Find where the given text appears and provide that cell's center as (x, y) coordinate. 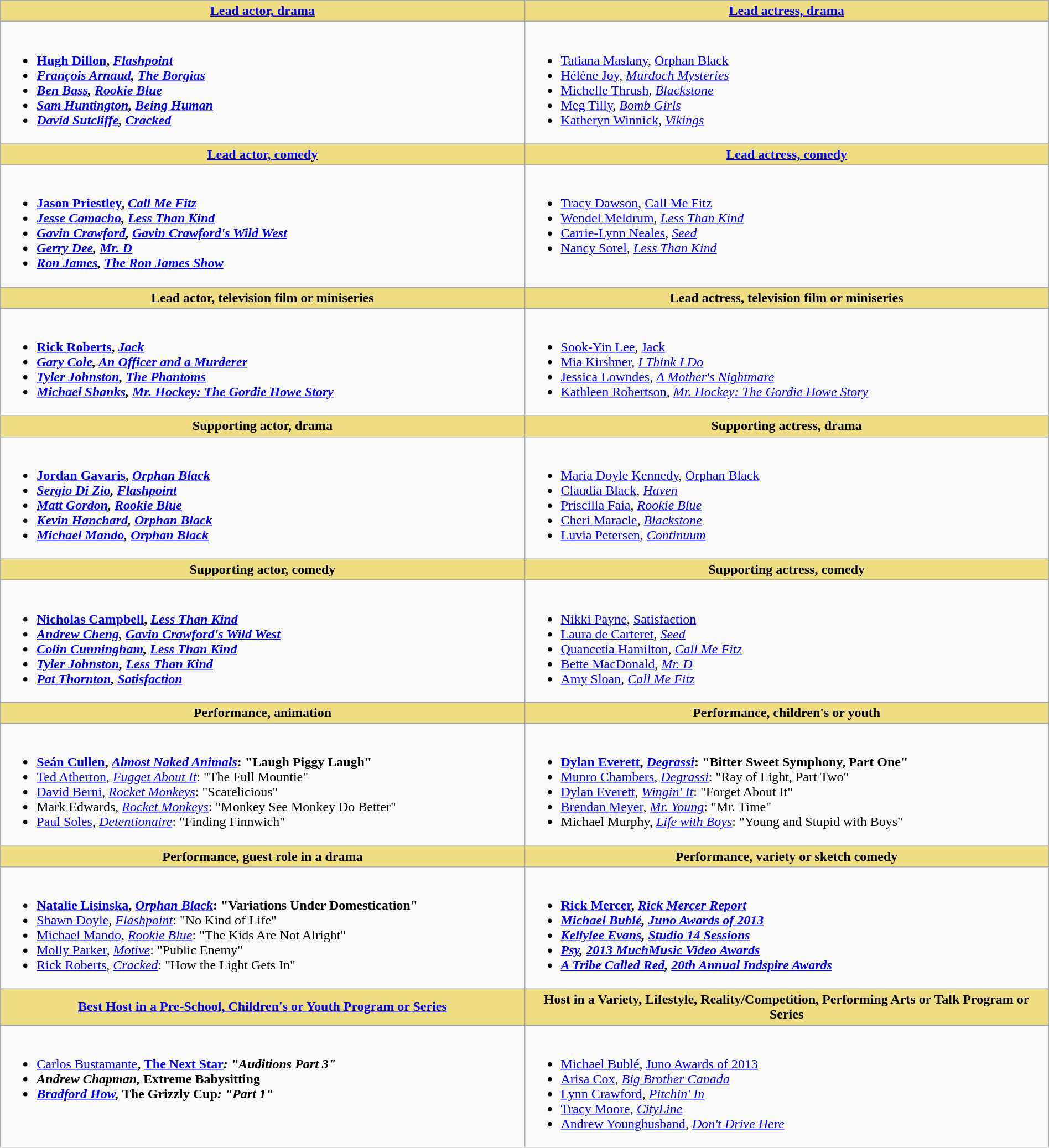
Supporting actress, comedy (787, 569)
Lead actress, drama (787, 11)
Host in a Variety, Lifestyle, Reality/Competition, Performing Arts or Talk Program or Series (787, 1007)
Lead actress, television film or miniseries (787, 298)
Supporting actor, comedy (262, 569)
Jordan Gavaris, Orphan BlackSergio Di Zio, FlashpointMatt Gordon, Rookie BlueKevin Hanchard, Orphan BlackMichael Mando, Orphan Black (262, 498)
Tatiana Maslany, Orphan BlackHélène Joy, Murdoch MysteriesMichelle Thrush, BlackstoneMeg Tilly, Bomb GirlsKatheryn Winnick, Vikings (787, 83)
Jason Priestley, Call Me FitzJesse Camacho, Less Than KindGavin Crawford, Gavin Crawford's Wild WestGerry Dee, Mr. DRon James, The Ron James Show (262, 226)
Lead actress, comedy (787, 154)
Hugh Dillon, FlashpointFrançois Arnaud, The BorgiasBen Bass, Rookie BlueSam Huntington, Being HumanDavid Sutcliffe, Cracked (262, 83)
Sook-Yin Lee, JackMia Kirshner, I Think I DoJessica Lowndes, A Mother's NightmareKathleen Robertson, Mr. Hockey: The Gordie Howe Story (787, 362)
Lead actor, comedy (262, 154)
Maria Doyle Kennedy, Orphan BlackClaudia Black, HavenPriscilla Faia, Rookie BlueCheri Maracle, BlackstoneLuvia Petersen, Continuum (787, 498)
Michael Bublé, Juno Awards of 2013Arisa Cox, Big Brother CanadaLynn Crawford, Pitchin' InTracy Moore, CityLineAndrew Younghusband, Don't Drive Here (787, 1087)
Performance, children's or youth (787, 713)
Lead actor, television film or miniseries (262, 298)
Performance, guest role in a drama (262, 856)
Carlos Bustamante, The Next Star: "Auditions Part 3"Andrew Chapman, Extreme BabysittingBradford How, The Grizzly Cup: "Part 1" (262, 1087)
Tracy Dawson, Call Me FitzWendel Meldrum, Less Than KindCarrie-Lynn Neales, SeedNancy Sorel, Less Than Kind (787, 226)
Rick Roberts, JackGary Cole, An Officer and a MurdererTyler Johnston, The PhantomsMichael Shanks, Mr. Hockey: The Gordie Howe Story (262, 362)
Performance, animation (262, 713)
Lead actor, drama (262, 11)
Best Host in a Pre-School, Children's or Youth Program or Series (262, 1007)
Supporting actress, drama (787, 426)
Supporting actor, drama (262, 426)
Nikki Payne, SatisfactionLaura de Carteret, SeedQuancetia Hamilton, Call Me FitzBette MacDonald, Mr. DAmy Sloan, Call Me Fitz (787, 641)
Performance, variety or sketch comedy (787, 856)
